Search for the cell housing the specified text and yield its (x, y) center coordinate. 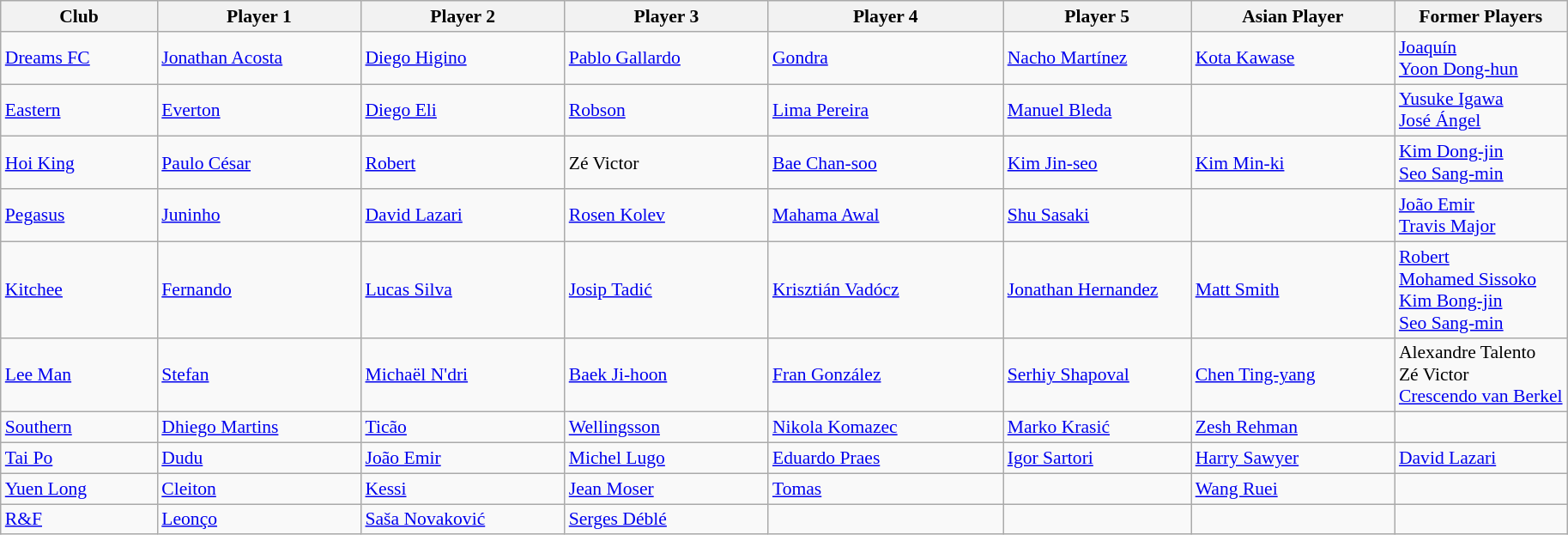
Jonathan Hernandez (1097, 289)
Lucas Silva (462, 289)
Joaquín Yoon Dong-hun (1481, 58)
Marko Krasić (1097, 428)
Hoi King (79, 163)
Michaël N'dri (462, 374)
Everton (259, 110)
Nikola Komazec (886, 428)
Gondra (886, 58)
Yuen Long (79, 489)
João Emir (462, 459)
Player 3 (666, 16)
Lee Man (79, 374)
Dhiego Martins (259, 428)
Asian Player (1293, 16)
Lima Pereira (886, 110)
Igor Sartori (1097, 459)
Ticão (462, 428)
Mahama Awal (886, 215)
Alexandre Talento Zé Victor Crescendo van Berkel (1481, 374)
Bae Chan-soo (886, 163)
Serges Déblé (666, 520)
Chen Ting-yang (1293, 374)
Matt Smith (1293, 289)
Krisztián Vadócz (886, 289)
Wang Ruei (1293, 489)
Jean Moser (666, 489)
Rosen Kolev (666, 215)
Fernando (259, 289)
Zesh Rehman (1293, 428)
Manuel Bleda (1097, 110)
Tomas (886, 489)
Former Players (1481, 16)
Robert (462, 163)
Player 5 (1097, 16)
R&F (79, 520)
Nacho Martínez (1097, 58)
Serhiy Shapoval (1097, 374)
Kim Jin-seo (1097, 163)
Paulo César (259, 163)
Michel Lugo (666, 459)
Harry Sawyer (1293, 459)
Player 4 (886, 16)
Diego Higino (462, 58)
Southern (79, 428)
Dreams FC (79, 58)
Kim Min-ki (1293, 163)
Saša Novaković (462, 520)
Kitchee (79, 289)
Shu Sasaki (1097, 215)
Stefan (259, 374)
Baek Ji-hoon (666, 374)
Kessi (462, 489)
Pegasus (79, 215)
Player 2 (462, 16)
Kim Dong-jin Seo Sang-min (1481, 163)
Club (79, 16)
Kota Kawase (1293, 58)
Wellingsson (666, 428)
Leonço (259, 520)
Yusuke Igawa José Ángel (1481, 110)
Fran González (886, 374)
Eastern (79, 110)
Dudu (259, 459)
Diego Eli (462, 110)
Tai Po (79, 459)
Zé Victor (666, 163)
Josip Tadić (666, 289)
João Emir Travis Major (1481, 215)
Robert Mohamed Sissoko Kim Bong-jin Seo Sang-min (1481, 289)
Robson (666, 110)
Player 1 (259, 16)
Pablo Gallardo (666, 58)
Cleiton (259, 489)
Jonathan Acosta (259, 58)
Juninho (259, 215)
Eduardo Praes (886, 459)
